Extract the (x, y) coordinate from the center of the cell holding the provided text.  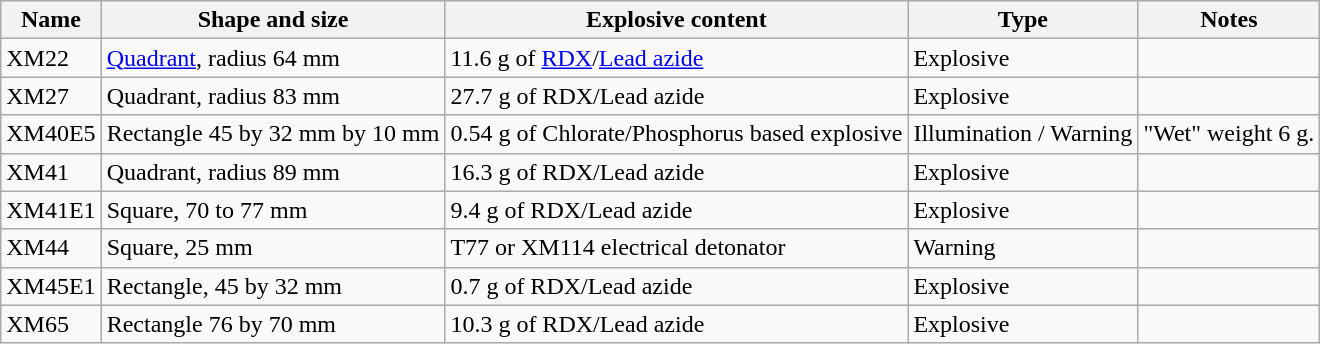
T77 or XM114 electrical detonator (676, 248)
10.3 g of RDX/Lead azide (676, 324)
Rectangle 76 by 70 mm (273, 324)
XM27 (51, 96)
Notes (1229, 20)
Type (1023, 20)
0.7 g of RDX/Lead azide (676, 286)
27.7 g of RDX/Lead azide (676, 96)
XM22 (51, 58)
XM40E5 (51, 134)
XM41 (51, 172)
Quadrant, radius 89 mm (273, 172)
XM44 (51, 248)
Quadrant, radius 83 mm (273, 96)
Explosive content (676, 20)
Square, 70 to 77 mm (273, 210)
Square, 25 mm (273, 248)
Quadrant, radius 64 mm (273, 58)
"Wet" weight 6 g. (1229, 134)
Illumination / Warning (1023, 134)
11.6 g of RDX/Lead azide (676, 58)
XM45E1 (51, 286)
XM65 (51, 324)
9.4 g of RDX/Lead azide (676, 210)
16.3 g of RDX/Lead azide (676, 172)
Rectangle 45 by 32 mm by 10 mm (273, 134)
XM41E1 (51, 210)
Rectangle, 45 by 32 mm (273, 286)
0.54 g of Chlorate/Phosphorus based explosive (676, 134)
Name (51, 20)
Shape and size (273, 20)
Warning (1023, 248)
